Detect which cell encompasses the target text, then output its [x, y] center coordinate. 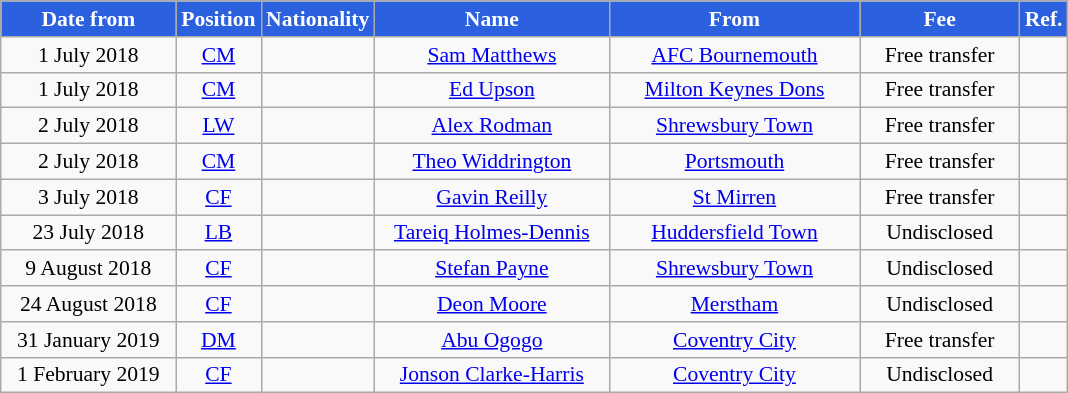
LW [218, 126]
31 January 2019 [88, 340]
Portsmouth [734, 162]
Tareiq Holmes-Dennis [492, 233]
Ref. [1044, 19]
From [734, 19]
Sam Matthews [492, 55]
1 February 2019 [88, 375]
Date from [88, 19]
Theo Widdrington [492, 162]
Huddersfield Town [734, 233]
Nationality [318, 19]
AFC Bournemouth [734, 55]
Fee [940, 19]
Alex Rodman [492, 126]
Jonson Clarke-Harris [492, 375]
Gavin Reilly [492, 197]
3 July 2018 [88, 197]
Stefan Payne [492, 269]
LB [218, 233]
St Mirren [734, 197]
24 August 2018 [88, 304]
Deon Moore [492, 304]
Milton Keynes Dons [734, 90]
9 August 2018 [88, 269]
DM [218, 340]
Ed Upson [492, 90]
Merstham [734, 304]
23 July 2018 [88, 233]
Name [492, 19]
Position [218, 19]
Abu Ogogo [492, 340]
